Output the [x, y] coordinate of the center of the cell containing the given text.  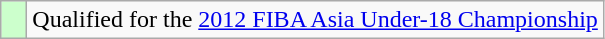
Qualified for the 2012 FIBA Asia Under-18 Championship [316, 20]
